Extract the (x, y) coordinate from the center of the cell holding the provided text.  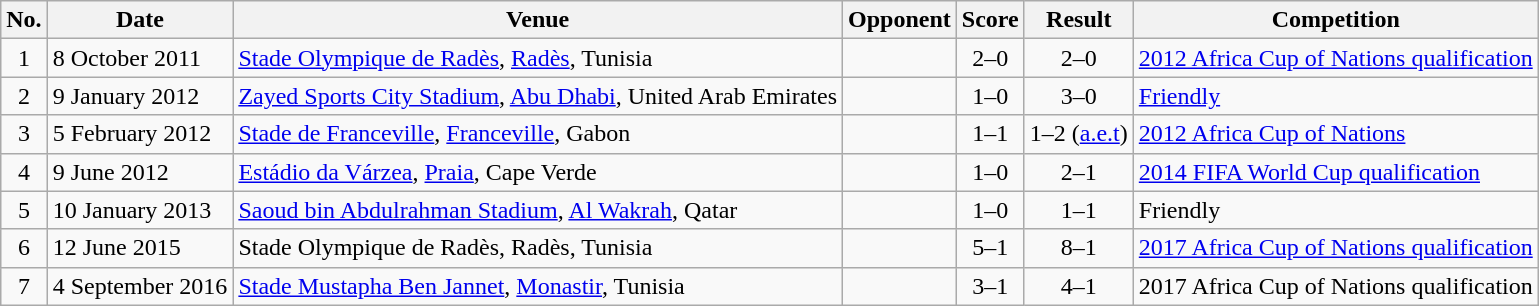
Zayed Sports City Stadium, Abu Dhabi, United Arab Emirates (538, 96)
Result (1078, 20)
2014 FIFA World Cup qualification (1336, 172)
8 October 2011 (140, 58)
10 January 2013 (140, 210)
1 (24, 58)
1–2 (a.e.t) (1078, 134)
4 September 2016 (140, 286)
No. (24, 20)
Stade de Franceville, Franceville, Gabon (538, 134)
3 (24, 134)
2 (24, 96)
8–1 (1078, 248)
Date (140, 20)
Estádio da Várzea, Praia, Cape Verde (538, 172)
9 January 2012 (140, 96)
4 (24, 172)
Opponent (900, 20)
5–1 (990, 248)
3–1 (990, 286)
12 June 2015 (140, 248)
6 (24, 248)
Venue (538, 20)
2012 Africa Cup of Nations (1336, 134)
Score (990, 20)
Saoud bin Abdulrahman Stadium, Al Wakrah, Qatar (538, 210)
2–1 (1078, 172)
4–1 (1078, 286)
Stade Mustapha Ben Jannet, Monastir, Tunisia (538, 286)
5 February 2012 (140, 134)
5 (24, 210)
9 June 2012 (140, 172)
7 (24, 286)
Competition (1336, 20)
3–0 (1078, 96)
2012 Africa Cup of Nations qualification (1336, 58)
